Return the [x, y] coordinate for the center point of the cell that contains the specified text.  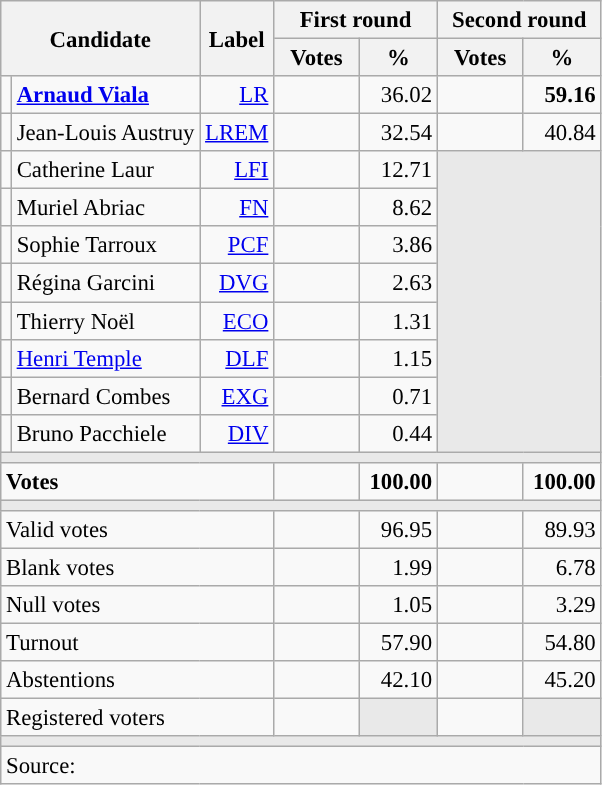
LREM [237, 133]
Turnout [138, 643]
Blank votes [138, 567]
Abstentions [138, 680]
First round [356, 20]
42.10 [398, 680]
0.71 [398, 396]
12.71 [398, 170]
3.29 [562, 605]
0.44 [398, 433]
Source: [301, 766]
8.62 [398, 208]
LFI [237, 170]
96.95 [398, 530]
Henri Temple [105, 358]
1.15 [398, 358]
1.99 [398, 567]
DIV [237, 433]
EXG [237, 396]
Muriel Abriac [105, 208]
1.31 [398, 321]
PCF [237, 245]
89.93 [562, 530]
Label [237, 38]
3.86 [398, 245]
DLF [237, 358]
Jean-Louis Austruy [105, 133]
1.05 [398, 605]
Second round [519, 20]
Arnaud Viala [105, 95]
Catherine Laur [105, 170]
32.54 [398, 133]
6.78 [562, 567]
45.20 [562, 680]
57.90 [398, 643]
FN [237, 208]
Régina Garcini [105, 283]
54.80 [562, 643]
59.16 [562, 95]
Bruno Pacchiele [105, 433]
LR [237, 95]
ECO [237, 321]
Thierry Noël [105, 321]
Candidate [100, 38]
Valid votes [138, 530]
Bernard Combes [105, 396]
Sophie Tarroux [105, 245]
40.84 [562, 133]
Null votes [138, 605]
DVG [237, 283]
Registered voters [138, 718]
36.02 [398, 95]
2.63 [398, 283]
